Identify which cell holds the provided text, then report its [x, y] central coordinate. 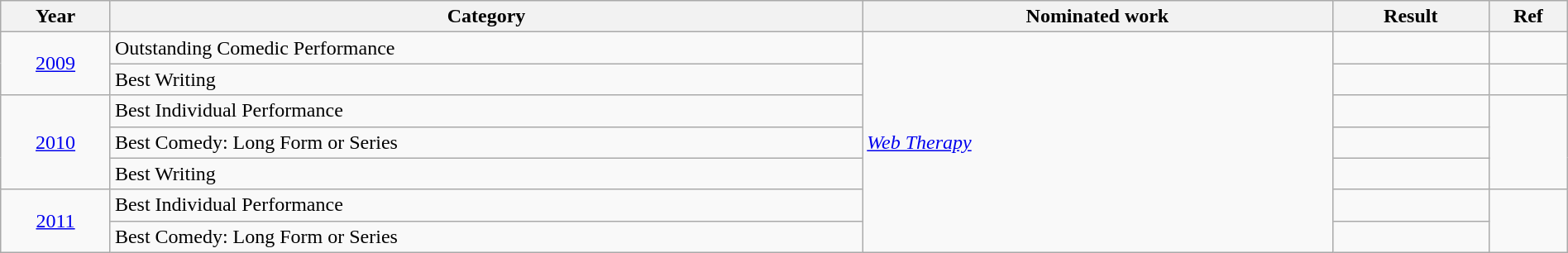
2010 [56, 142]
Year [56, 17]
2011 [56, 221]
2009 [56, 64]
Category [486, 17]
Web Therapy [1097, 142]
Nominated work [1097, 17]
Ref [1528, 17]
Outstanding Comedic Performance [486, 48]
Result [1411, 17]
